Return the [x, y] coordinate for the center point of the cell that contains the specified text.  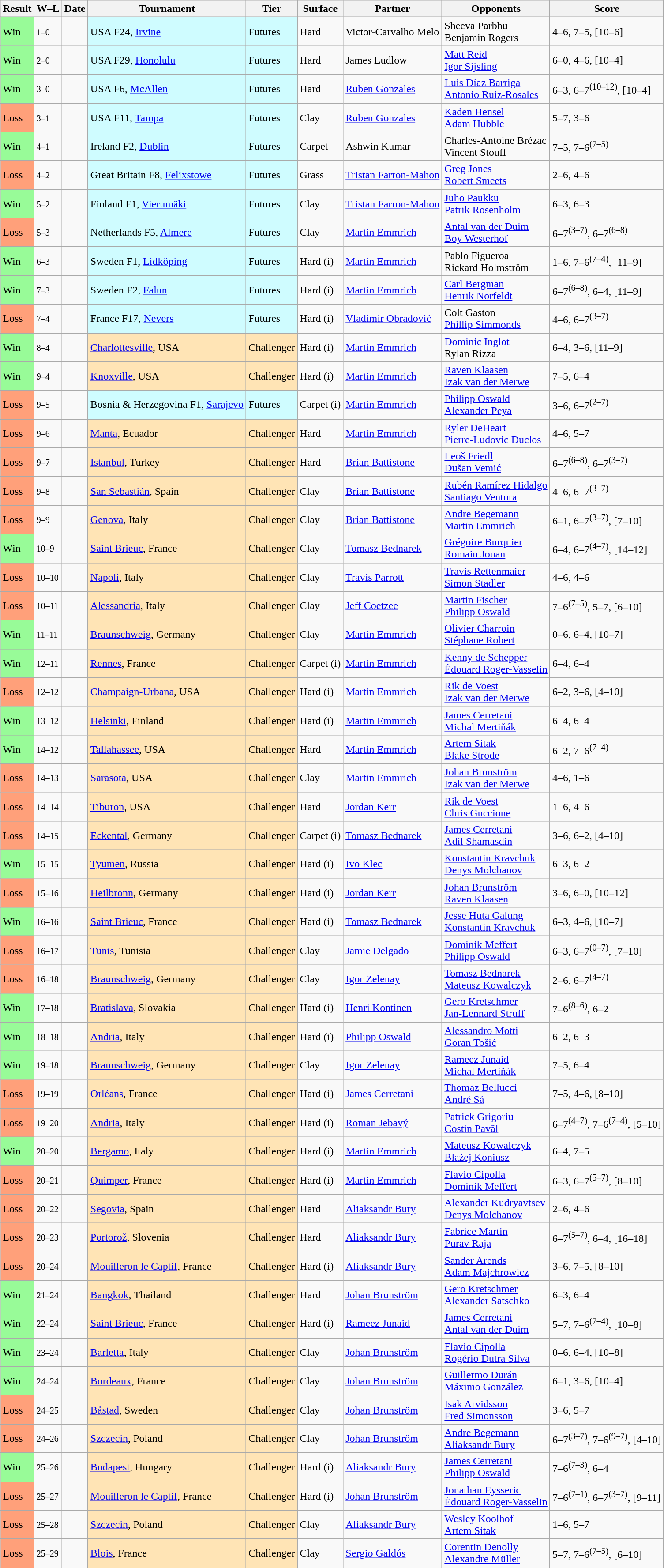
Corentin Denolly Alexandre Müller [496, 1553]
Sweden F2, Falun [167, 290]
9–7 [48, 463]
6–0, 4–6, [10–4] [607, 60]
6–3, 6–7(5–7), [8–10] [607, 1180]
Matt Reid Igor Sijsling [496, 60]
Henri Kontinen [393, 1008]
USA F11, Tampa [167, 117]
Kaden Hensel Adam Hubble [496, 117]
Ashwin Kumar [393, 147]
25–29 [48, 1553]
Opponents [496, 9]
6–1, 6–7(3–7), [7–10] [607, 520]
0–6, 6–4, [10–7] [607, 635]
Portorož, Slovenia [167, 1237]
16–16 [48, 921]
Budapest, Hungary [167, 1467]
Ivo Klec [393, 864]
3–6, 7–5, [8–10] [607, 1266]
2–0 [48, 60]
Flavio Cipolla Rogério Dutra Silva [496, 1352]
Eckental, Germany [167, 836]
Bosnia & Herzegovina F1, Sarajevo [167, 405]
5–2 [48, 204]
6–2, 3–6, [4–10] [607, 692]
5–7, 7–6(7–4), [10–8] [607, 1324]
19–18 [48, 1065]
Segovia, Spain [167, 1208]
Grégoire Burquier Romain Jouan [496, 548]
4–6, 1–6 [607, 778]
4–6, 7–5, [10–6] [607, 32]
12–12 [48, 692]
James Cerretani Antal van der Duim [496, 1324]
James Cerretani Philipp Oswald [496, 1467]
3–0 [48, 89]
Bergamo, Italy [167, 1151]
Jeff Coetzee [393, 605]
Luis Díaz Barriga Antonio Ruiz-Rosales [496, 89]
San Sebastián, Spain [167, 491]
Knoxville, USA [167, 376]
Tyumen, Russia [167, 864]
Sander Arends Adam Majchrowicz [496, 1266]
Raven Klaasen Izak van der Merwe [496, 376]
Netherlands F5, Almere [167, 232]
1–0 [48, 32]
Partner [393, 9]
Manta, Ecuador [167, 433]
6–7(3–7), 7–6(9–7), [4–10] [607, 1439]
Konstantin Kravchuk Denys Molchanov [496, 864]
Jamie Delgado [393, 951]
James Ludlow [393, 60]
4–2 [48, 175]
24–26 [48, 1439]
17–18 [48, 1008]
Victor-Carvalho Melo [393, 32]
Carpet [320, 147]
Bangkok, Thailand [167, 1295]
James Cerretani Michal Mertiňák [496, 720]
USA F24, Irvine [167, 32]
6–7(6–8), 6–7(3–7) [607, 463]
14–14 [48, 807]
Greg Jones Robert Smeets [496, 175]
Philipp Oswald Alexander Peya [496, 405]
5–7, 7–6(7–5), [6–10] [607, 1553]
Istanbul, Turkey [167, 463]
14–12 [48, 749]
6–3, 6–7(10–12), [10–4] [607, 89]
Thomaz Bellucci André Sá [496, 1094]
Ryler DeHeart Pierre-Ludovic Duclos [496, 433]
Gero Kretschmer Jan-Lennard Struff [496, 1008]
1–6, 7–6(7–4), [11–9] [607, 261]
19–19 [48, 1094]
Wesley Koolhof Artem Sitak [496, 1524]
16–17 [48, 951]
11–11 [48, 635]
7–5, 4–6, [8–10] [607, 1094]
10–9 [48, 548]
3–6, 6–2, [4–10] [607, 836]
15–16 [48, 893]
13–12 [48, 720]
3–6, 6–0, [10–12] [607, 893]
18–18 [48, 1036]
Travis Rettenmaier Simon Stadler [496, 577]
7–6(7–1), 6–7(3–7), [9–11] [607, 1496]
Charles-Antoine Brézac Vincent Stouff [496, 147]
Grass [320, 175]
Rik de Voest Izak van der Merwe [496, 692]
10–10 [48, 577]
Båstad, Sweden [167, 1410]
Champaign-Urbana, USA [167, 692]
1–6, 5–7 [607, 1524]
Travis Parrott [393, 577]
Guillermo Durán Máximo González [496, 1381]
3–6, 6–7(2–7) [607, 405]
20–24 [48, 1266]
6–7(5–7), 6–4, [16–18] [607, 1237]
Alessandro Motti Goran Tošić [496, 1036]
Jonathan Eysseric Édouard Roger-Vasselin [496, 1496]
Tiburon, USA [167, 807]
6–3, 6–3 [607, 204]
10–11 [48, 605]
Juho Paukku Patrik Rosenholm [496, 204]
Dominic Inglot Rylan Rizza [496, 347]
Heilbronn, Germany [167, 893]
6–4, 7–5 [607, 1151]
France F17, Nevers [167, 319]
3–6, 5–7 [607, 1410]
Philipp Oswald [393, 1036]
Rameez Junaid [393, 1324]
6–3 [48, 261]
Score [607, 9]
20–20 [48, 1151]
25–28 [48, 1524]
Finland F1, Vierumäki [167, 204]
Tallahassee, USA [167, 749]
Napoli, Italy [167, 577]
3–1 [48, 117]
Alexander Kudryavtsev Denys Molchanov [496, 1208]
Great Britain F8, Felixstowe [167, 175]
14–15 [48, 836]
24–24 [48, 1381]
7–6(7–3), 6–4 [607, 1467]
20–23 [48, 1237]
8–4 [48, 347]
USA F29, Honolulu [167, 60]
Charlottesville, USA [167, 347]
Antal van der Duim Boy Westerhof [496, 232]
James Cerretani Adil Shamasdin [496, 836]
21–24 [48, 1295]
James Cerretani [393, 1094]
6–3, 6–2 [607, 864]
Tournament [167, 9]
15–15 [48, 864]
W–L [48, 9]
25–26 [48, 1467]
20–21 [48, 1180]
9–8 [48, 491]
9–4 [48, 376]
4–6, 5–7 [607, 433]
Flavio Cipolla Dominik Meffert [496, 1180]
Sheeva Parbhu Benjamin Rogers [496, 32]
6–2, 7–6(7–4) [607, 749]
4–6, 4–6 [607, 577]
Pablo Figueroa Rickard Holmström [496, 261]
Kenny de Schepper Édouard Roger-Vasselin [496, 663]
Barletta, Italy [167, 1352]
Sarasota, USA [167, 778]
Martin Fischer Philipp Oswald [496, 605]
16–18 [48, 979]
Carl Bergman Henrik Norfeldt [496, 290]
Fabrice Martin Purav Raja [496, 1237]
Roman Jebavý [393, 1123]
Dominik Meffert Philipp Oswald [496, 951]
Leoš Friedl Dušan Vemić [496, 463]
4–1 [48, 147]
Helsinki, Finland [167, 720]
12–11 [48, 663]
0–6, 6–4, [10–8] [607, 1352]
6–7(3–7), 6–7(6–8) [607, 232]
Surface [320, 9]
Ireland F2, Dublin [167, 147]
Olivier Charroin Stéphane Robert [496, 635]
14–13 [48, 778]
24–25 [48, 1410]
Genova, Italy [167, 520]
Tier [272, 9]
6–3, 4–6, [10–7] [607, 921]
23–24 [48, 1352]
7–6(7–5), 5–7, [6–10] [607, 605]
USA F6, McAllen [167, 89]
Alessandria, Italy [167, 605]
2–6, 6–7(4–7) [607, 979]
Andre Begemann Martin Emmrich [496, 520]
Rennes, France [167, 663]
7–6(8–6), 6–2 [607, 1008]
9–5 [48, 405]
Result [17, 9]
Bratislava, Slovakia [167, 1008]
Mateusz Kowalczyk Błażej Koniusz [496, 1151]
19–20 [48, 1123]
Sergio Galdós [393, 1553]
5–3 [48, 232]
20–22 [48, 1208]
6–7(4–7), 7–6(7–4), [5–10] [607, 1123]
7–3 [48, 290]
6–1, 3–6, [10–4] [607, 1381]
9–9 [48, 520]
Quimper, France [167, 1180]
Vladimir Obradović [393, 319]
6–3, 6–4 [607, 1295]
Rik de Voest Chris Guccione [496, 807]
Colt Gaston Phillip Simmonds [496, 319]
Artem Sitak Blake Strode [496, 749]
Date [75, 9]
Rubén Ramírez Hidalgo Santiago Ventura [496, 491]
Bordeaux, France [167, 1381]
6–3, 6–7(0–7), [7–10] [607, 951]
6–7(6–8), 6–4, [11–9] [607, 290]
9–6 [48, 433]
Blois, France [167, 1553]
Tomasz Bednarek Mateusz Kowalczyk [496, 979]
6–4, 3–6, [11–9] [607, 347]
Orléans, France [167, 1094]
7–4 [48, 319]
6–4, 6–7(4–7), [14–12] [607, 548]
5–7, 3–6 [607, 117]
Tunis, Tunisia [167, 951]
7–5, 7–6(7–5) [607, 147]
1–6, 4–6 [607, 807]
22–24 [48, 1324]
Isak Arvidsson Fred Simonsson [496, 1410]
6–2, 6–3 [607, 1036]
Patrick Grigoriu Costin Pavăl [496, 1123]
Jesse Huta Galung Konstantin Kravchuk [496, 921]
Gero Kretschmer Alexander Satschko [496, 1295]
Johan Brunström Raven Klaasen [496, 893]
Rameez Junaid Michal Mertiňák [496, 1065]
Sweden F1, Lidköping [167, 261]
25–27 [48, 1496]
Johan Brunström Izak van der Merwe [496, 778]
Andre Begemann Aliaksandr Bury [496, 1439]
